Extract the [X, Y] coordinate from the center of the cell holding the provided text.  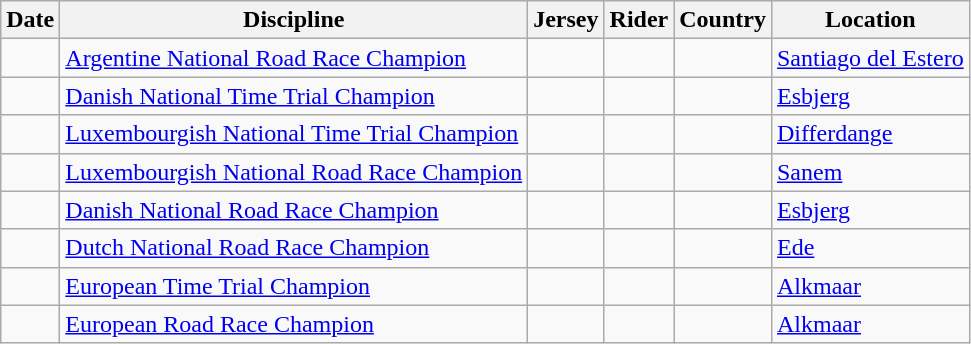
Sanem [870, 172]
Argentine National Road Race Champion [294, 58]
Differdange [870, 134]
Discipline [294, 20]
European Road Race Champion [294, 324]
Jersey [566, 20]
Luxembourgish National Road Race Champion [294, 172]
Country [723, 20]
Danish National Time Trial Champion [294, 96]
Ede [870, 248]
Location [870, 20]
Rider [639, 20]
Dutch National Road Race Champion [294, 248]
Date [30, 20]
Santiago del Estero [870, 58]
European Time Trial Champion [294, 286]
Luxembourgish National Time Trial Champion [294, 134]
Danish National Road Race Champion [294, 210]
